Determine the [x, y] coordinate at the center of the cell enclosing the given text.  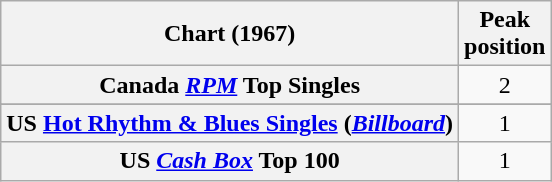
US Hot Rhythm & Blues Singles (Billboard) [230, 123]
2 [505, 85]
Chart (1967) [230, 34]
Peak position [505, 34]
Canada RPM Top Singles [230, 85]
US Cash Box Top 100 [230, 161]
